Output the (X, Y) coordinate of the center of the cell containing the given text.  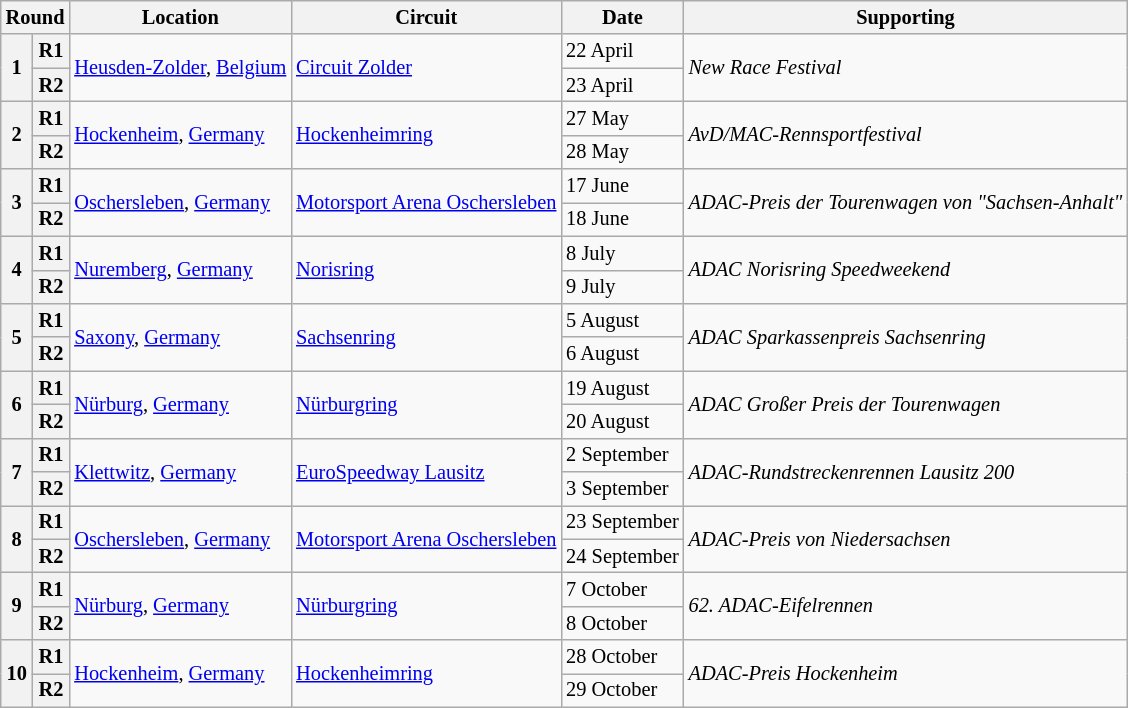
20 August (622, 421)
18 June (622, 219)
Round (36, 17)
Circuit Zolder (426, 68)
9 July (622, 287)
17 June (622, 186)
Supporting (906, 17)
2 September (622, 455)
6 (17, 404)
24 September (622, 556)
10 (17, 674)
ADAC Großer Preis der Tourenwagen (906, 404)
Nuremberg, Germany (180, 270)
5 August (622, 320)
8 October (622, 623)
2 (17, 134)
ADAC Sparkassenpreis Sachsenring (906, 336)
4 (17, 270)
Sachsenring (426, 336)
Circuit (426, 17)
AvD/MAC-Rennsportfestival (906, 134)
1 (17, 68)
ADAC-Preis von Niedersachsen (906, 538)
ADAC-Preis der Tourenwagen von "Sachsen-Anhalt" (906, 202)
Norisring (426, 270)
29 October (622, 690)
3 (17, 202)
9 (17, 606)
Heusden-Zolder, Belgium (180, 68)
7 October (622, 589)
Saxony, Germany (180, 336)
ADAC-Rundstreckenrennen Lausitz 200 (906, 472)
19 August (622, 388)
ADAC Norisring Speedweekend (906, 270)
ADAC-Preis Hockenheim (906, 674)
22 April (622, 51)
New Race Festival (906, 68)
23 September (622, 522)
8 July (622, 253)
23 April (622, 85)
7 (17, 472)
28 October (622, 657)
Location (180, 17)
5 (17, 336)
Klettwitz, Germany (180, 472)
62. ADAC-Eifelrennen (906, 606)
6 August (622, 354)
28 May (622, 152)
8 (17, 538)
27 May (622, 118)
Date (622, 17)
3 September (622, 489)
EuroSpeedway Lausitz (426, 472)
